Pinpoint the cell where the given text exists, returning its (x, y) midpoint coordinate. 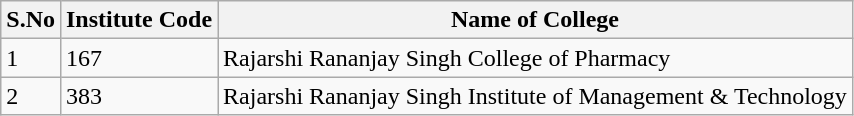
Institute Code (138, 20)
Rajarshi Rananjay Singh Institute of Management & Technology (536, 96)
Rajarshi Rananjay Singh College of Pharmacy (536, 58)
Name of College (536, 20)
1 (31, 58)
383 (138, 96)
S.No (31, 20)
2 (31, 96)
167 (138, 58)
